Pinpoint the cell where the given text exists, returning its (x, y) midpoint coordinate. 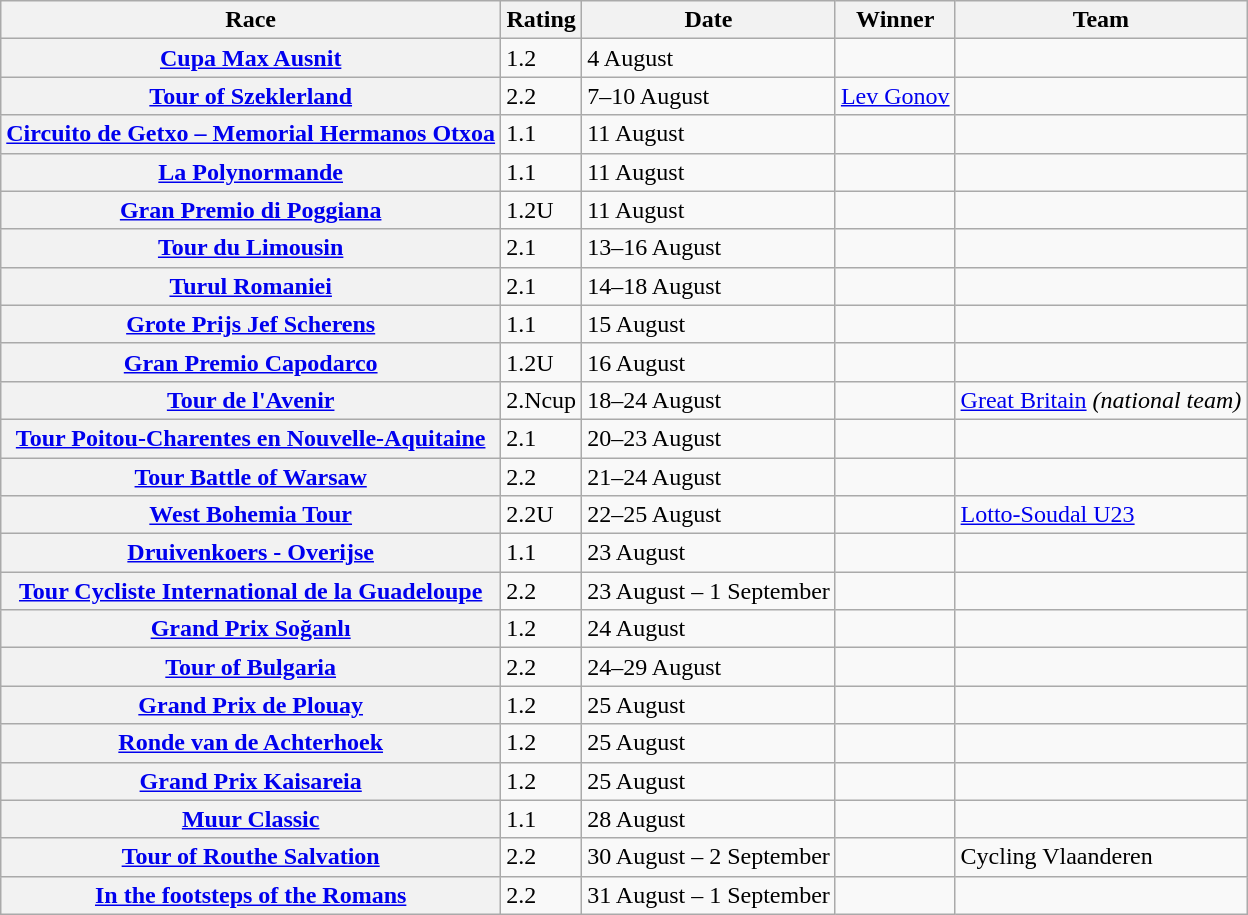
4 August (709, 58)
West Bohemia Tour (251, 515)
Cupa Max Ausnit (251, 58)
La Polynormande (251, 172)
14–18 August (709, 286)
Cycling Vlaanderen (1101, 857)
31 August – 1 September (709, 895)
24 August (709, 629)
Grand Prix de Plouay (251, 705)
23 August (709, 553)
Tour of Szeklerland (251, 96)
23 August – 1 September (709, 591)
Date (709, 20)
28 August (709, 819)
7–10 August (709, 96)
Race (251, 20)
Circuito de Getxo – Memorial Hermanos Otxoa (251, 134)
Tour Battle of Warsaw (251, 477)
30 August – 2 September (709, 857)
Rating (542, 20)
16 August (709, 362)
24–29 August (709, 667)
Druivenkoers - Overijse (251, 553)
Lotto-Soudal U23 (1101, 515)
Great Britain (national team) (1101, 400)
Winner (895, 20)
21–24 August (709, 477)
2.2U (542, 515)
Turul Romaniei (251, 286)
Tour Poitou-Charentes en Nouvelle-Aquitaine (251, 438)
22–25 August (709, 515)
Ronde van de Achterhoek (251, 743)
Tour du Limousin (251, 248)
2.Ncup (542, 400)
Tour de l'Avenir (251, 400)
Lev Gonov (895, 96)
15 August (709, 324)
20–23 August (709, 438)
Grand Prix Kaisareia (251, 781)
Grand Prix Soğanlı (251, 629)
Tour of Bulgaria (251, 667)
Gran Premio Capodarco (251, 362)
Muur Classic (251, 819)
Team (1101, 20)
Grote Prijs Jef Scherens (251, 324)
Tour Cycliste International de la Guadeloupe (251, 591)
13–16 August (709, 248)
Gran Premio di Poggiana (251, 210)
In the footsteps of the Romans (251, 895)
18–24 August (709, 400)
Tour of Routhe Salvation (251, 857)
